Identify which cell holds the provided text, then report its (X, Y) central coordinate. 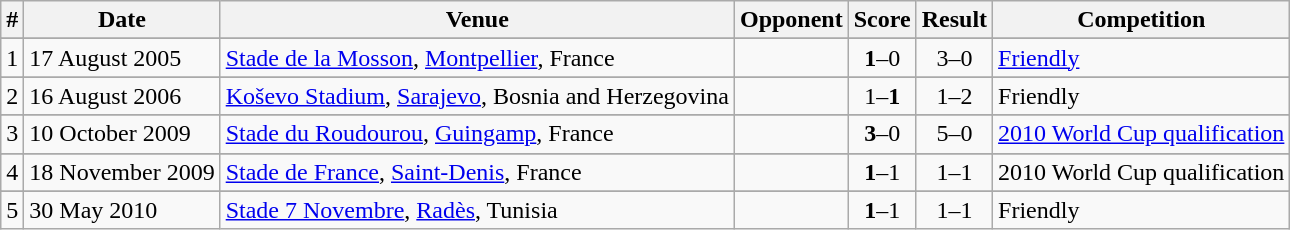
3 (12, 134)
5–0 (954, 134)
Venue (477, 20)
Result (954, 20)
18 November 2009 (122, 172)
Stade de la Mosson, Montpellier, France (477, 58)
5 (12, 210)
Stade de France, Saint-Denis, France (477, 172)
17 August 2005 (122, 58)
30 May 2010 (122, 210)
4 (12, 172)
Date (122, 20)
# (12, 20)
Score (882, 20)
2 (12, 96)
1–0 (882, 58)
1–2 (954, 96)
10 October 2009 (122, 134)
Stade 7 Novembre, Radès, Tunisia (477, 210)
Koševo Stadium, Sarajevo, Bosnia and Herzegovina (477, 96)
Competition (1142, 20)
1 (12, 58)
Stade du Roudourou, Guingamp, France (477, 134)
Opponent (791, 20)
16 August 2006 (122, 96)
